Provide the [X, Y] coordinate of the cell's center where the given text is located.  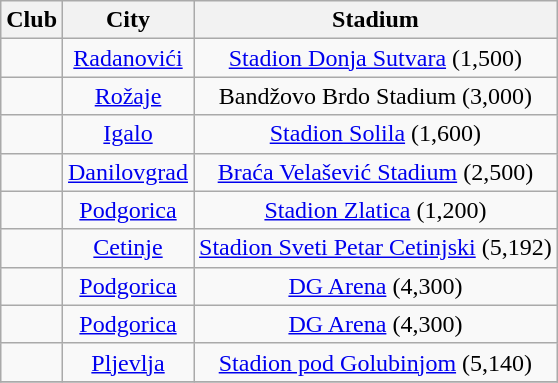
Club [32, 20]
Stadion pod Golubinjom (5,140) [376, 362]
Stadium [376, 20]
Stadion Solila (1,600) [376, 134]
Stadion Donja Sutvara (1,500) [376, 58]
Stadion Zlatica (1,200) [376, 210]
Bandžovo Brdo Stadium (3,000) [376, 96]
Stadion Sveti Petar Cetinjski (5,192) [376, 248]
Rožaje [128, 96]
Radanovići [128, 58]
City [128, 20]
Braća Velašević Stadium (2,500) [376, 172]
Danilovgrad [128, 172]
Pljevlja [128, 362]
Igalo [128, 134]
Cetinje [128, 248]
